Provide the (X, Y) coordinate of the cell's center where the given text is located.  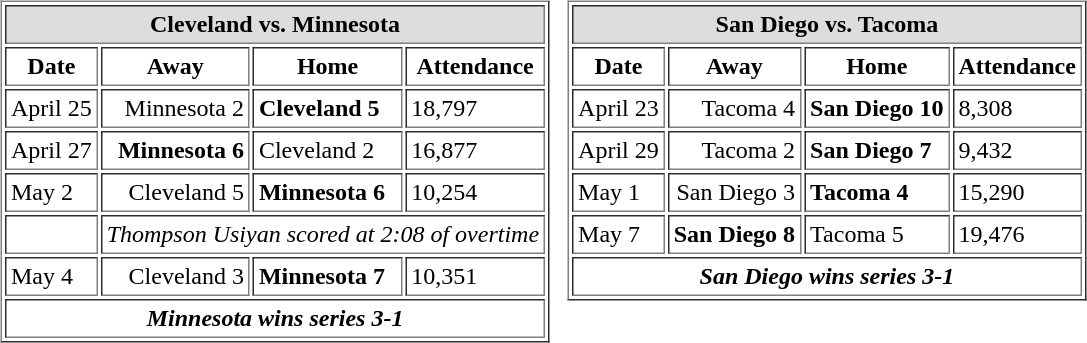
April 27 (52, 150)
10,351 (475, 276)
San Diego 3 (734, 192)
15,290 (1016, 192)
18,797 (475, 108)
May 7 (618, 234)
16,877 (475, 150)
May 4 (52, 276)
Tacoma 5 (876, 234)
Minnesota wins series 3-1 (275, 318)
Thompson Usiyan scored at 2:08 of overtime (323, 234)
San Diego vs. Tacoma (827, 24)
Minnesota 2 (176, 108)
April 25 (52, 108)
San Diego 8 (734, 234)
9,432 (1016, 150)
San Diego wins series 3-1 (827, 276)
San Diego 7 (876, 150)
May 1 (618, 192)
8,308 (1016, 108)
Cleveland 3 (176, 276)
Cleveland 2 (328, 150)
19,476 (1016, 234)
10,254 (475, 192)
May 2 (52, 192)
April 23 (618, 108)
Cleveland vs. Minnesota (275, 24)
April 29 (618, 150)
Minnesota 7 (328, 276)
San Diego 10 (876, 108)
Tacoma 2 (734, 150)
